Determine the [x, y] coordinate at the center of the cell enclosing the given text.  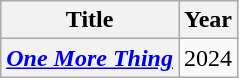
2024 [208, 58]
Title [90, 20]
One More Thing [90, 58]
Year [208, 20]
